Output the [X, Y] coordinate of the center of the cell containing the given text.  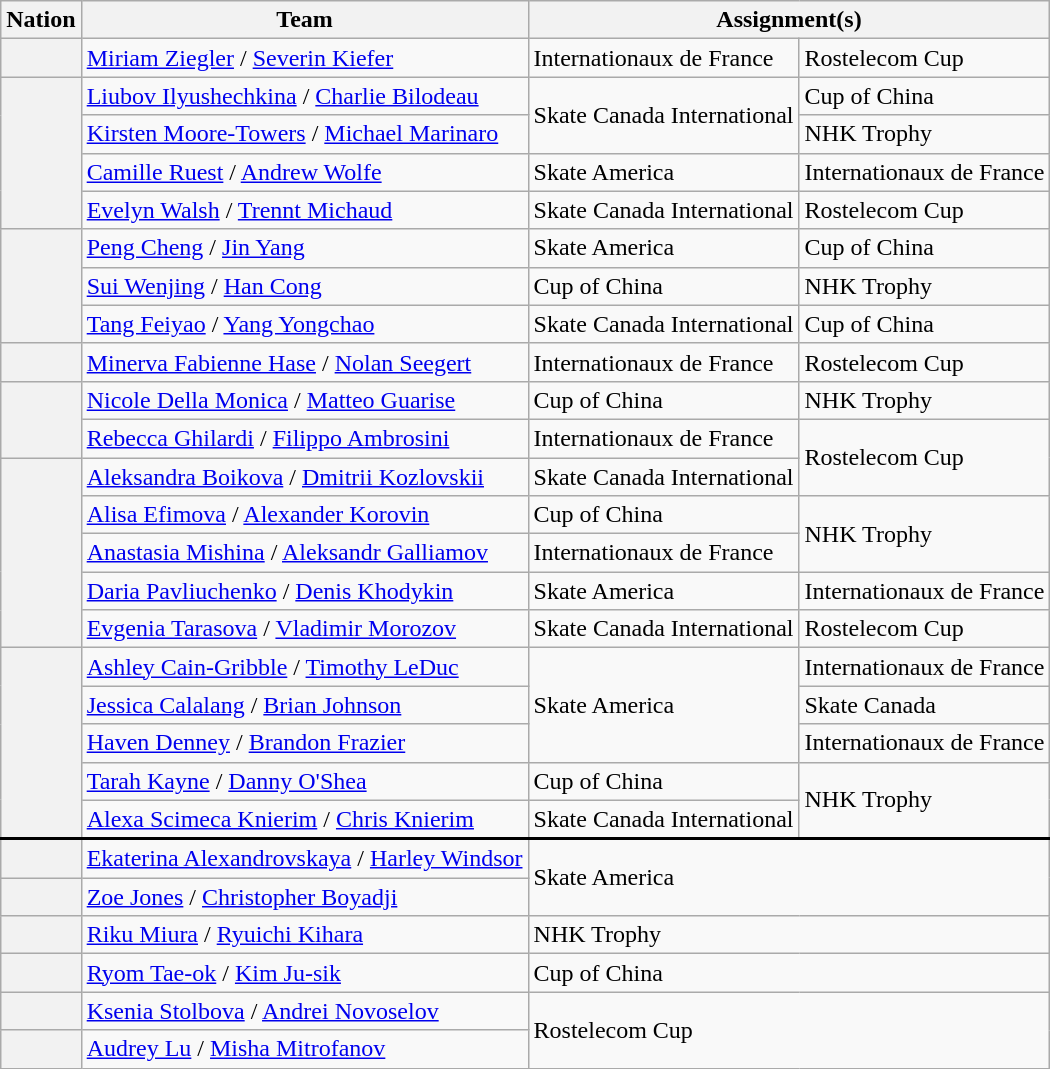
Miriam Ziegler / Severin Kiefer [304, 58]
Nation [41, 20]
Ashley Cain-Gribble / Timothy LeDuc [304, 667]
Zoe Jones / Christopher Boyadji [304, 897]
Anastasia Mishina / Aleksandr Galliamov [304, 553]
Assignment(s) [789, 20]
Alexa Scimeca Knierim / Chris Knierim [304, 820]
Ekaterina Alexandrovskaya / Harley Windsor [304, 858]
Audrey Lu / Misha Mitrofanov [304, 1049]
Tarah Kayne / Danny O'Shea [304, 781]
Jessica Calalang / Brian Johnson [304, 705]
Sui Wenjing / Han Cong [304, 286]
Kirsten Moore-Towers / Michael Marinaro [304, 134]
Skate Canada [924, 705]
Minerva Fabienne Hase / Nolan Seegert [304, 362]
Evgenia Tarasova / Vladimir Morozov [304, 629]
Riku Miura / Ryuichi Kihara [304, 935]
Alisa Efimova / Alexander Korovin [304, 515]
Camille Ruest / Andrew Wolfe [304, 172]
Aleksandra Boikova / Dmitrii Kozlovskii [304, 477]
Peng Cheng / Jin Yang [304, 248]
Haven Denney / Brandon Frazier [304, 743]
Tang Feiyao / Yang Yongchao [304, 324]
Daria Pavliuchenko / Denis Khodykin [304, 591]
Evelyn Walsh / Trennt Michaud [304, 210]
Ksenia Stolbova / Andrei Novoselov [304, 1011]
Rebecca Ghilardi / Filippo Ambrosini [304, 438]
Ryom Tae-ok / Kim Ju-sik [304, 973]
Team [304, 20]
Nicole Della Monica / Matteo Guarise [304, 400]
Liubov Ilyushechkina / Charlie Bilodeau [304, 96]
